Return the [X, Y] coordinate for the center point of the cell that contains the specified text.  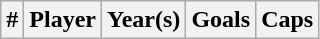
Year(s) [144, 20]
Player [63, 20]
Goals [221, 20]
# [12, 20]
Caps [288, 20]
